Extract the [X, Y] coordinate from the center of the cell holding the provided text.  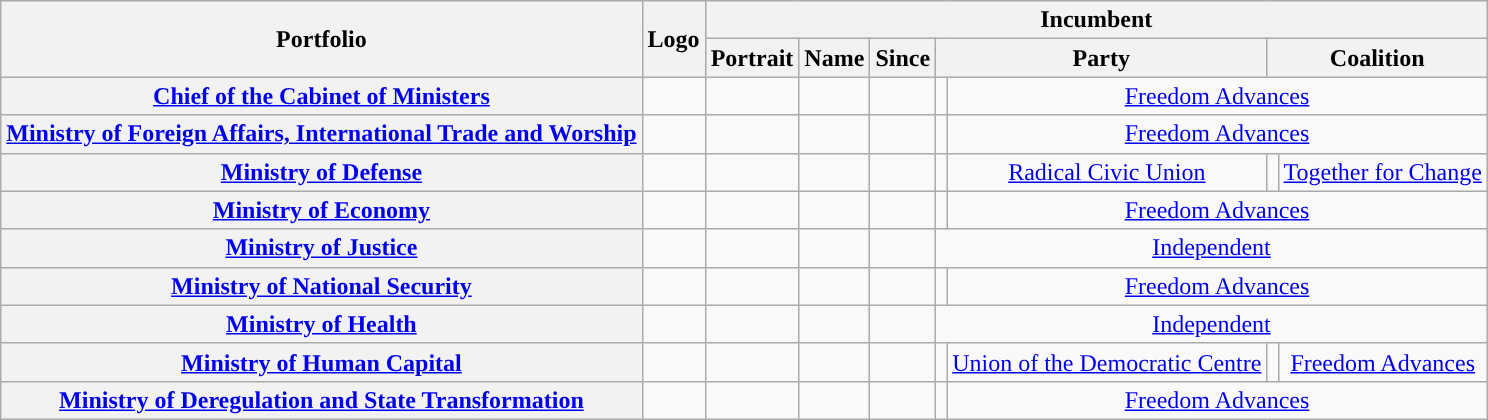
Party [1102, 58]
Union of the Democratic Centre [1107, 362]
Incumbent [1096, 20]
Together for Change [1382, 172]
Ministry of National Security [322, 286]
Portrait [752, 58]
Logo [674, 39]
Ministry of Deregulation and State Transformation [322, 400]
Ministry of Economy [322, 210]
Ministry of Defense [322, 172]
Chief of the Cabinet of Ministers [322, 96]
Since [903, 58]
Ministry of Justice [322, 248]
Coalition [1377, 58]
Radical Civic Union [1107, 172]
Ministry of Health [322, 324]
Ministry of Foreign Affairs, International Trade and Worship [322, 134]
Portfolio [322, 39]
Ministry of Human Capital [322, 362]
Name [834, 58]
